For the text-containing cell, return its midpoint in (x, y) coordinate format. 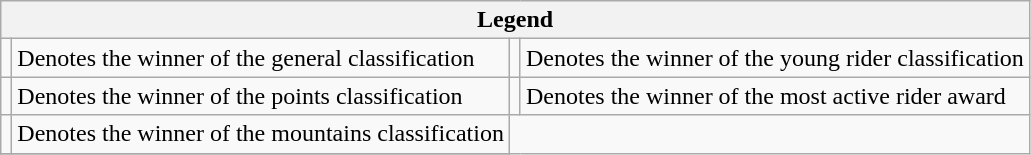
Legend (516, 20)
Denotes the winner of the young rider classification (774, 58)
Denotes the winner of the most active rider award (774, 96)
Denotes the winner of the points classification (261, 96)
Denotes the winner of the mountains classification (261, 134)
Denotes the winner of the general classification (261, 58)
